Capture the cell that displays the provided text and extract its [x, y] central coordinate. 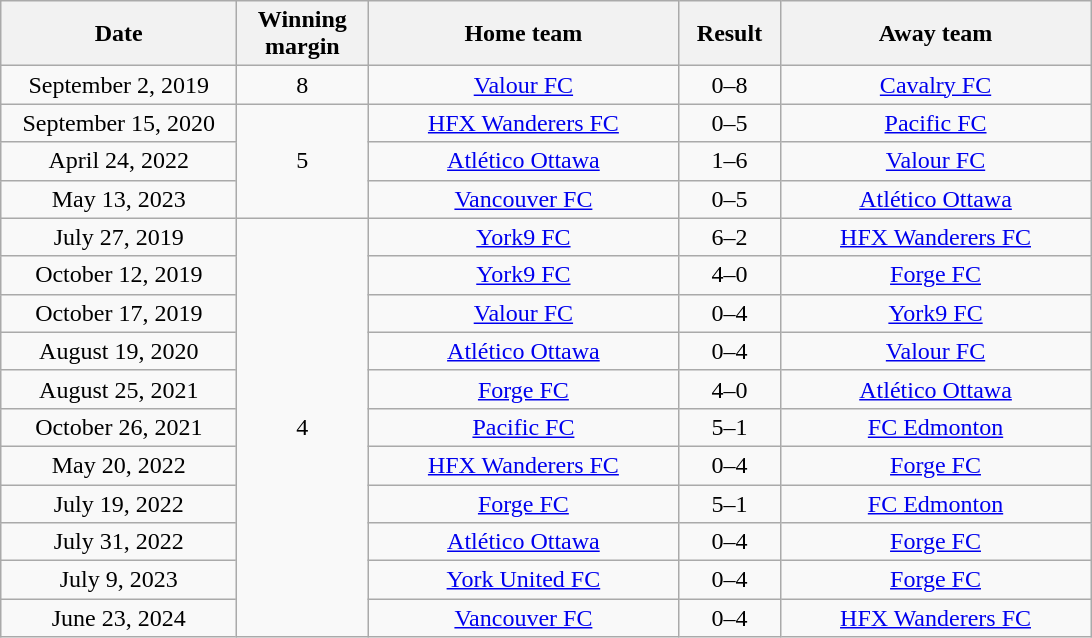
October 17, 2019 [119, 313]
Away team [936, 34]
York United FC [524, 580]
October 26, 2021 [119, 427]
June 23, 2024 [119, 618]
Home team [524, 34]
4 [302, 428]
May 20, 2022 [119, 465]
1–6 [730, 161]
April 24, 2022 [119, 161]
July 9, 2023 [119, 580]
September 2, 2019 [119, 85]
September 15, 2020 [119, 123]
6–2 [730, 237]
Winning margin [302, 34]
Cavalry FC [936, 85]
July 19, 2022 [119, 503]
8 [302, 85]
Date [119, 34]
August 25, 2021 [119, 389]
Result [730, 34]
0–8 [730, 85]
July 31, 2022 [119, 542]
July 27, 2019 [119, 237]
October 12, 2019 [119, 275]
5 [302, 161]
May 13, 2023 [119, 199]
August 19, 2020 [119, 351]
